Determine the [X, Y] coordinate at the center of the cell enclosing the given text.  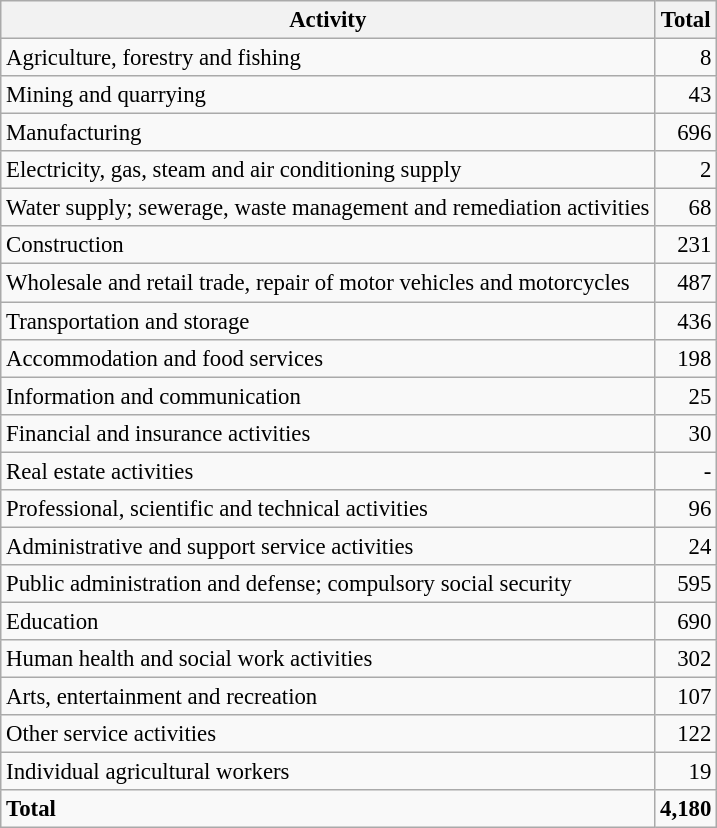
8 [686, 58]
Individual agricultural workers [328, 772]
Financial and insurance activities [328, 433]
302 [686, 659]
43 [686, 95]
96 [686, 509]
19 [686, 772]
231 [686, 245]
Manufacturing [328, 133]
Administrative and support service activities [328, 546]
68 [686, 208]
Real estate activities [328, 471]
696 [686, 133]
Arts, entertainment and recreation [328, 697]
Education [328, 621]
107 [686, 697]
30 [686, 433]
Agriculture, forestry and fishing [328, 58]
487 [686, 283]
25 [686, 396]
4,180 [686, 809]
122 [686, 734]
Wholesale and retail trade, repair of motor vehicles and motorcycles [328, 283]
Construction [328, 245]
595 [686, 584]
Mining and quarrying [328, 95]
24 [686, 546]
Accommodation and food services [328, 358]
690 [686, 621]
Professional, scientific and technical activities [328, 509]
436 [686, 321]
Transportation and storage [328, 321]
Activity [328, 20]
Electricity, gas, steam and air conditioning supply [328, 170]
Water supply; sewerage, waste management and remediation activities [328, 208]
Information and communication [328, 396]
- [686, 471]
198 [686, 358]
Other service activities [328, 734]
Public administration and defense; compulsory social security [328, 584]
Human health and social work activities [328, 659]
2 [686, 170]
